Pinpoint the cell where the given text exists, returning its [x, y] midpoint coordinate. 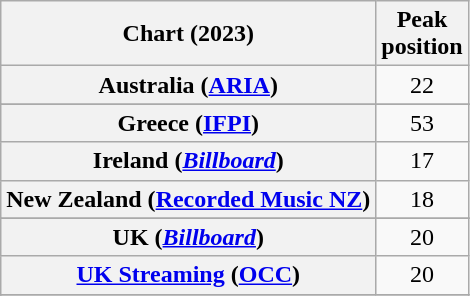
UK Streaming (OCC) [188, 275]
UK (Billboard) [188, 237]
Ireland (Billboard) [188, 161]
New Zealand (Recorded Music NZ) [188, 199]
22 [422, 85]
17 [422, 161]
Greece (IFPI) [188, 123]
Peakposition [422, 34]
53 [422, 123]
18 [422, 199]
Australia (ARIA) [188, 85]
Chart (2023) [188, 34]
